Provide the [X, Y] coordinate of the cell's center where the given text is located.  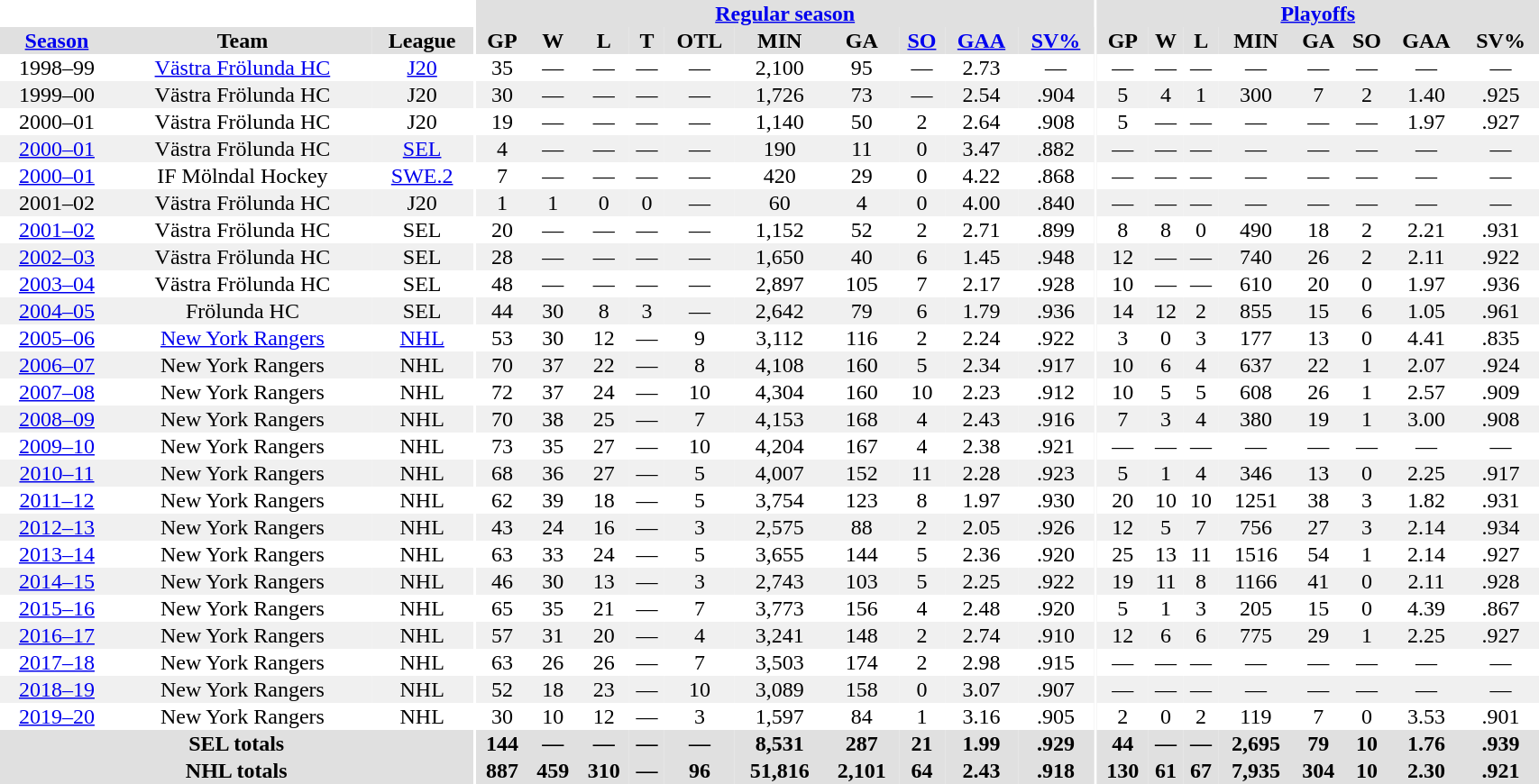
2002–03 [57, 257]
28 [502, 257]
Regular season [785, 14]
.899 [1055, 230]
.835 [1501, 338]
64 [921, 770]
2,743 [780, 581]
OTL [700, 41]
2.48 [982, 608]
.939 [1501, 743]
756 [1256, 527]
31 [553, 635]
2.23 [982, 392]
2006–07 [57, 365]
167 [862, 446]
459 [553, 770]
3,773 [780, 608]
2.36 [982, 554]
7,935 [1256, 770]
2.34 [982, 365]
.901 [1501, 716]
.915 [1055, 662]
67 [1201, 770]
2007–08 [57, 392]
.934 [1501, 527]
2,575 [780, 527]
Team [243, 41]
1999–00 [57, 95]
1,140 [780, 122]
.918 [1055, 770]
205 [1256, 608]
33 [553, 554]
380 [1256, 419]
.840 [1055, 203]
95 [862, 68]
.923 [1055, 473]
1166 [1256, 581]
168 [862, 419]
2012–13 [57, 527]
2,101 [862, 770]
4,204 [780, 446]
54 [1318, 554]
2.30 [1426, 770]
637 [1256, 365]
1.79 [982, 311]
4,007 [780, 473]
3,112 [780, 338]
2.98 [982, 662]
2,642 [780, 311]
2004–05 [57, 311]
3.00 [1426, 419]
8,531 [780, 743]
1,726 [780, 95]
96 [700, 770]
2,695 [1256, 743]
4,108 [780, 365]
3.47 [982, 149]
130 [1122, 770]
3,754 [780, 500]
50 [862, 122]
SEL totals [236, 743]
65 [502, 608]
152 [862, 473]
2.28 [982, 473]
119 [1256, 716]
League [422, 41]
51,816 [780, 770]
23 [604, 689]
1.05 [1426, 311]
NHL totals [236, 770]
310 [604, 770]
2.74 [982, 635]
2.71 [982, 230]
2011–12 [57, 500]
53 [502, 338]
2019–20 [57, 716]
420 [780, 176]
1998–99 [57, 68]
2005–06 [57, 338]
4.41 [1426, 338]
2.64 [982, 122]
60 [780, 203]
2,100 [780, 68]
346 [1256, 473]
2.21 [1426, 230]
.929 [1055, 743]
1,597 [780, 716]
103 [862, 581]
57 [502, 635]
2009–10 [57, 446]
2.73 [982, 68]
2.24 [982, 338]
.868 [1055, 176]
3.07 [982, 689]
.867 [1501, 608]
3.53 [1426, 716]
105 [862, 284]
3,241 [780, 635]
1516 [1256, 554]
3.16 [982, 716]
775 [1256, 635]
41 [1318, 581]
39 [553, 500]
116 [862, 338]
1,650 [780, 257]
2.38 [982, 446]
2.57 [1426, 392]
.910 [1055, 635]
304 [1318, 770]
4,304 [780, 392]
4,153 [780, 419]
Playoffs [1318, 14]
174 [862, 662]
36 [553, 473]
46 [502, 581]
887 [502, 770]
3,089 [780, 689]
1.40 [1426, 95]
.882 [1055, 149]
9 [700, 338]
68 [502, 473]
1,152 [780, 230]
2015–16 [57, 608]
3,503 [780, 662]
84 [862, 716]
287 [862, 743]
855 [1256, 311]
4.00 [982, 203]
158 [862, 689]
.912 [1055, 392]
.904 [1055, 95]
2010–11 [57, 473]
2003–04 [57, 284]
Frölunda HC [243, 311]
.924 [1501, 365]
.930 [1055, 500]
156 [862, 608]
490 [1256, 230]
.948 [1055, 257]
4.22 [982, 176]
148 [862, 635]
190 [780, 149]
2.07 [1426, 365]
.916 [1055, 419]
Season [57, 41]
16 [604, 527]
.961 [1501, 311]
61 [1167, 770]
2018–19 [57, 689]
3,655 [780, 554]
.925 [1501, 95]
72 [502, 392]
.905 [1055, 716]
1.99 [982, 743]
610 [1256, 284]
4.39 [1426, 608]
2,897 [780, 284]
14 [1122, 311]
2013–14 [57, 554]
300 [1256, 95]
.907 [1055, 689]
.926 [1055, 527]
.909 [1501, 392]
1.45 [982, 257]
IF Mölndal Hockey [243, 176]
1.82 [1426, 500]
43 [502, 527]
2017–18 [57, 662]
2.17 [982, 284]
62 [502, 500]
2.05 [982, 527]
2014–15 [57, 581]
2016–17 [57, 635]
1.76 [1426, 743]
177 [1256, 338]
40 [862, 257]
2.54 [982, 95]
T [647, 41]
48 [502, 284]
1251 [1256, 500]
740 [1256, 257]
2008–09 [57, 419]
88 [862, 527]
123 [862, 500]
608 [1256, 392]
SWE.2 [422, 176]
